Find where the given text appears and provide that cell's center as (X, Y) coordinate. 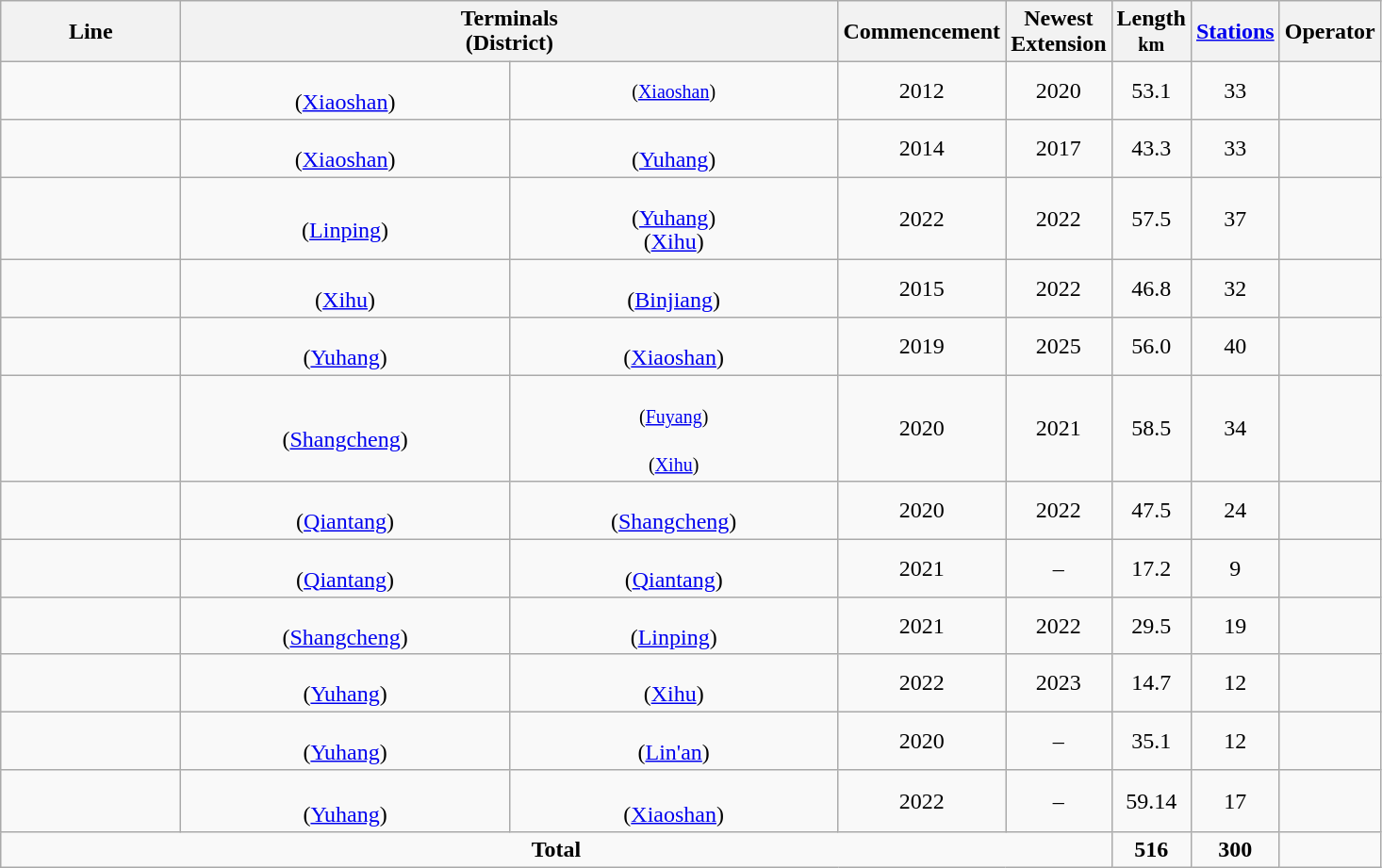
37 (1235, 219)
2014 (922, 149)
2019 (922, 347)
Line (90, 32)
56.0 (1151, 347)
2015 (922, 288)
516 (1151, 849)
57.5 (1151, 219)
29.5 (1151, 626)
34 (1235, 428)
(Binjiang) (673, 288)
Commencement (922, 32)
2012 (922, 90)
Total (556, 849)
24 (1235, 509)
2023 (1059, 682)
43.3 (1151, 149)
Lengthkm (1151, 32)
Terminals(District) (509, 32)
300 (1235, 849)
9 (1235, 567)
53.1 (1151, 90)
Operator (1329, 32)
(Yuhang) (Xihu) (673, 219)
46.8 (1151, 288)
19 (1235, 626)
Stations (1235, 32)
32 (1235, 288)
59.14 (1151, 801)
17 (1235, 801)
(Lin'an) (673, 741)
(Fuyang)(Xihu) (673, 428)
40 (1235, 347)
NewestExtension (1059, 32)
2017 (1059, 149)
2025 (1059, 347)
35.1 (1151, 741)
58.5 (1151, 428)
17.2 (1151, 567)
47.5 (1151, 509)
14.7 (1151, 682)
